Provide the (x, y) coordinate of the cell's center where the given text is located.  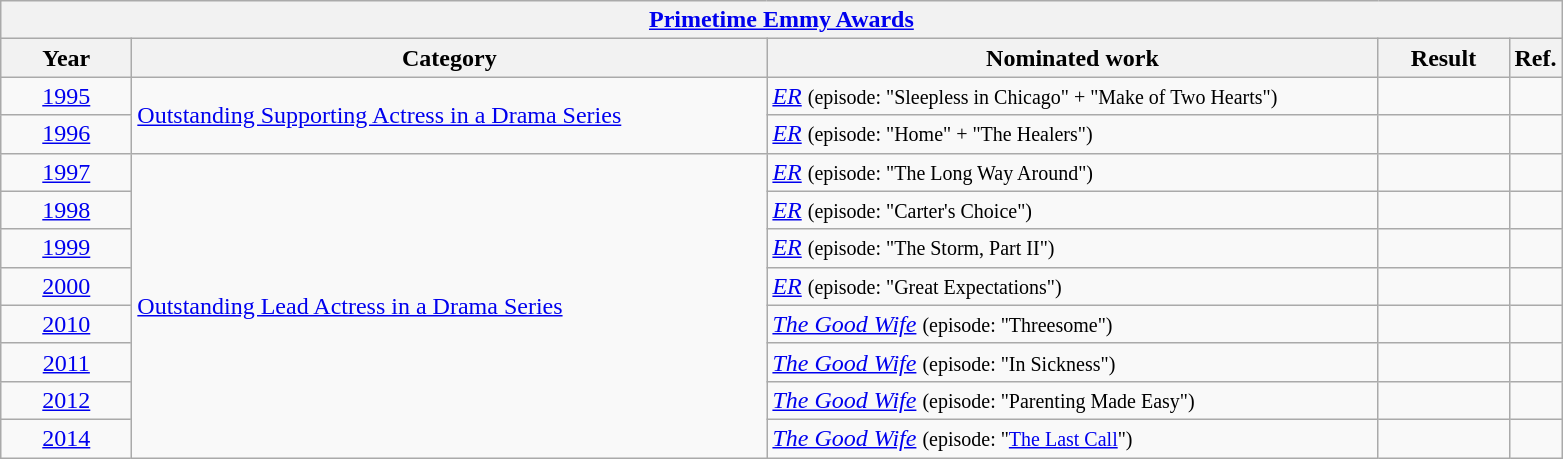
Ref. (1536, 58)
Outstanding Supporting Actress in a Drama Series (450, 115)
Result (1444, 58)
The Good Wife (episode: "In Sickness") (1072, 362)
2011 (66, 362)
2012 (66, 400)
1998 (66, 210)
1999 (66, 248)
The Good Wife (episode: "The Last Call") (1072, 438)
ER (episode: "The Storm, Part II") (1072, 248)
The Good Wife (episode: "Parenting Made Easy") (1072, 400)
Year (66, 58)
The Good Wife (episode: "Threesome") (1072, 324)
Outstanding Lead Actress in a Drama Series (450, 305)
1996 (66, 134)
1997 (66, 172)
Nominated work (1072, 58)
2000 (66, 286)
2010 (66, 324)
ER (episode: "Carter's Choice") (1072, 210)
ER (episode: "Great Expectations") (1072, 286)
2014 (66, 438)
Category (450, 58)
1995 (66, 96)
ER (episode: "The Long Way Around") (1072, 172)
ER (episode: "Sleepless in Chicago" + "Make of Two Hearts") (1072, 96)
ER (episode: "Home" + "The Healers") (1072, 134)
Primetime Emmy Awards (782, 20)
